Locate the cell with the specified text and output its [X, Y] center coordinate. 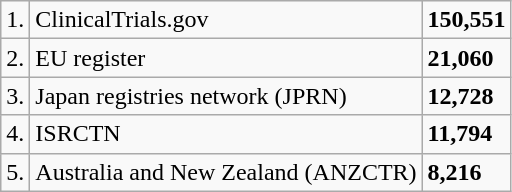
Japan registries network (JPRN) [226, 96]
EU register [226, 58]
12,728 [466, 96]
3. [16, 96]
11,794 [466, 134]
ClinicalTrials.gov [226, 20]
5. [16, 172]
ISRCTN [226, 134]
4. [16, 134]
150,551 [466, 20]
2. [16, 58]
8,216 [466, 172]
Australia and New Zealand (ANZCTR) [226, 172]
1. [16, 20]
21,060 [466, 58]
